Pinpoint the cell where the given text exists, returning its [X, Y] midpoint coordinate. 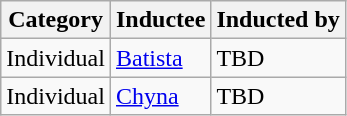
Inductee [160, 20]
Inducted by [278, 20]
Chyna [160, 96]
Batista [160, 58]
Category [56, 20]
